Pinpoint the cell where the given text exists, returning its (x, y) midpoint coordinate. 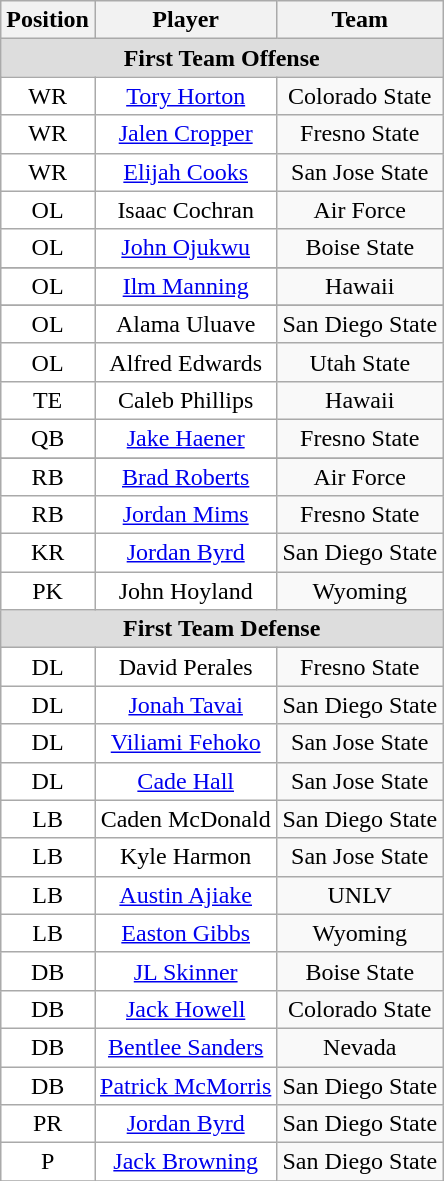
PR (48, 1124)
Alfred Edwards (185, 362)
Easton Gibbs (185, 933)
Tory Horton (185, 96)
KR (48, 553)
Jack Browning (185, 1162)
Player (185, 20)
Brad Roberts (185, 477)
Austin Ajiake (185, 895)
David Perales (185, 667)
P (48, 1162)
John Hoyland (185, 591)
Kyle Harmon (185, 857)
Caden McDonald (185, 819)
Team (360, 20)
Isaac Cochran (185, 210)
Nevada (360, 1047)
Alama Uluave (185, 324)
Jalen Cropper (185, 134)
JL Skinner (185, 971)
Utah State (360, 362)
Viliami Fehoko (185, 743)
Position (48, 20)
Cade Hall (185, 781)
Ilm Manning (185, 286)
Jonah Tavai (185, 705)
Bentlee Sanders (185, 1047)
TE (48, 400)
John Ojukwu (185, 248)
Caleb Phillips (185, 400)
QB (48, 438)
Jordan Mims (185, 515)
Jake Haener (185, 438)
First Team Defense (222, 629)
Jack Howell (185, 1009)
Elijah Cooks (185, 172)
Patrick McMorris (185, 1085)
UNLV (360, 895)
PK (48, 591)
First Team Offense (222, 58)
